Extract the [x, y] coordinate from the center of the cell holding the provided text.  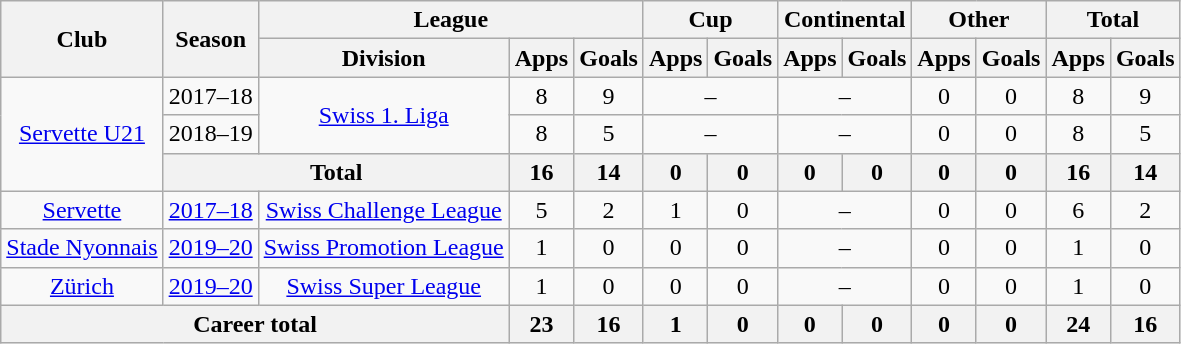
6 [1078, 210]
Swiss Super League [384, 286]
Swiss Challenge League [384, 210]
Other [979, 20]
24 [1078, 324]
Division [384, 58]
Zürich [82, 286]
Cup [710, 20]
Servette U21 [82, 134]
Season [210, 39]
Servette [82, 210]
Swiss 1. Liga [384, 115]
Career total [255, 324]
Swiss Promotion League [384, 248]
Continental [845, 20]
23 [541, 324]
Stade Nyonnais [82, 248]
2018–19 [210, 134]
League [450, 20]
Club [82, 39]
